Scan for the cell matching the given text and deliver its (X, Y) coordinate at center. 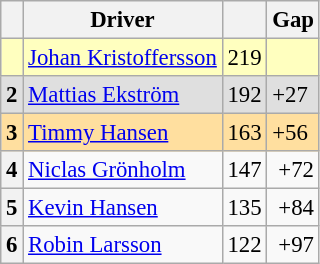
Driver (122, 20)
Gap (293, 20)
Robin Larsson (122, 245)
135 (244, 208)
147 (244, 170)
122 (244, 245)
219 (244, 58)
+27 (293, 95)
+56 (293, 133)
3 (12, 133)
4 (12, 170)
163 (244, 133)
2 (12, 95)
192 (244, 95)
Timmy Hansen (122, 133)
6 (12, 245)
+97 (293, 245)
Johan Kristoffersson (122, 58)
Mattias Ekström (122, 95)
5 (12, 208)
Kevin Hansen (122, 208)
+84 (293, 208)
Niclas Grönholm (122, 170)
+72 (293, 170)
